Locate the cell with the specified text and output its (X, Y) center coordinate. 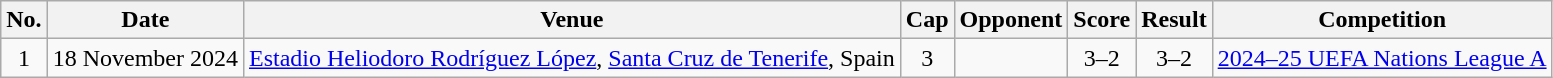
1 (24, 58)
3 (927, 58)
Venue (572, 20)
Competition (1382, 20)
Estadio Heliodoro Rodríguez López, Santa Cruz de Tenerife, Spain (572, 58)
Cap (927, 20)
Result (1174, 20)
No. (24, 20)
Score (1102, 20)
Opponent (1011, 20)
18 November 2024 (145, 58)
Date (145, 20)
2024–25 UEFA Nations League A (1382, 58)
